Detect which cell encompasses the target text, then output its (x, y) center coordinate. 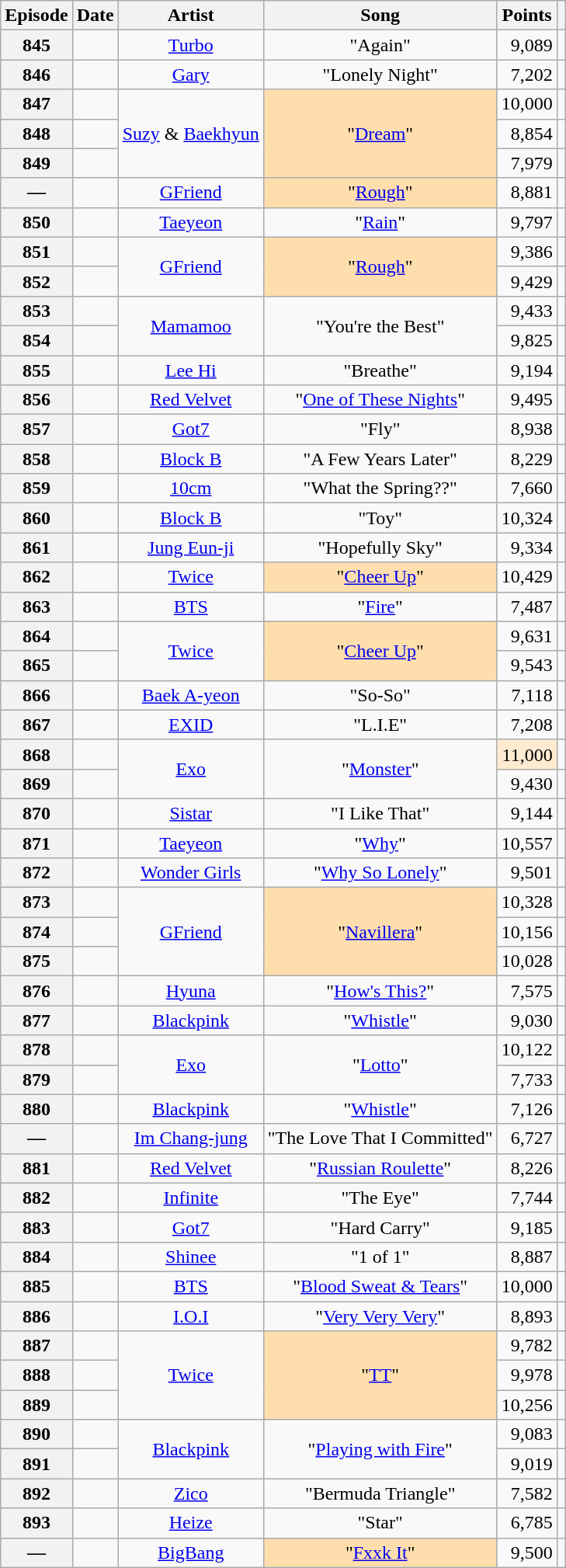
9,978 (526, 1375)
"Bermuda Triangle" (380, 1493)
8,893 (526, 1316)
885 (36, 1286)
861 (36, 548)
875 (36, 961)
"Monster" (380, 769)
856 (36, 400)
Lee Hi (191, 370)
877 (36, 1020)
6,785 (526, 1523)
893 (36, 1523)
9,433 (526, 311)
869 (36, 784)
850 (36, 222)
EXID (191, 725)
863 (36, 607)
862 (36, 577)
10,028 (526, 961)
8,881 (526, 193)
892 (36, 1493)
9,089 (526, 45)
7,744 (526, 1198)
9,083 (526, 1434)
Heize (191, 1523)
Mamamoo (191, 325)
8,887 (526, 1257)
849 (36, 163)
Song (380, 16)
Artist (191, 16)
10,156 (526, 932)
7,118 (526, 695)
"The Love That I Committed" (380, 1139)
853 (36, 311)
7,202 (526, 75)
7,487 (526, 607)
8,938 (526, 429)
"L.I.E" (380, 725)
886 (36, 1316)
"TT" (380, 1375)
887 (36, 1346)
I.O.I (191, 1316)
"Why" (380, 843)
"Why So Lonely" (380, 873)
879 (36, 1080)
Hyuna (191, 991)
7,979 (526, 163)
"A Few Years Later" (380, 459)
"I Like That" (380, 813)
873 (36, 902)
Points (526, 16)
891 (36, 1464)
857 (36, 429)
"How's This?" (380, 991)
872 (36, 873)
9,194 (526, 370)
9,030 (526, 1020)
6,727 (526, 1139)
871 (36, 843)
"So-So" (380, 695)
846 (36, 75)
"Fly" (380, 429)
Wonder Girls (191, 873)
866 (36, 695)
"Russian Roulette" (380, 1168)
890 (36, 1434)
848 (36, 134)
"Fire" (380, 607)
9,500 (526, 1552)
7,733 (526, 1080)
8,854 (526, 134)
855 (36, 370)
888 (36, 1375)
"Blood Sweat & Tears" (380, 1286)
9,144 (526, 813)
865 (36, 666)
867 (36, 725)
9,543 (526, 666)
"1 of 1" (380, 1257)
"Dream" (380, 134)
"Again" (380, 45)
Infinite (191, 1198)
Im Chang-jung (191, 1139)
10,557 (526, 843)
Episode (36, 16)
7,208 (526, 725)
8,226 (526, 1168)
Baek A-yeon (191, 695)
"You're the Best" (380, 325)
9,430 (526, 784)
852 (36, 281)
"Lonely Night" (380, 75)
"Breathe" (380, 370)
Sistar (191, 813)
"Navillera" (380, 932)
9,429 (526, 281)
8,229 (526, 459)
864 (36, 636)
Turbo (191, 45)
845 (36, 45)
"Toy" (380, 518)
Gary (191, 75)
881 (36, 1168)
7,660 (526, 488)
870 (36, 813)
"Star" (380, 1523)
10,256 (526, 1405)
9,185 (526, 1227)
"Lotto" (380, 1065)
9,334 (526, 548)
9,631 (526, 636)
Suzy & Baekhyun (191, 134)
"Hard Carry" (380, 1227)
10,122 (526, 1050)
9,019 (526, 1464)
Date (95, 16)
Shinee (191, 1257)
"Rain" (380, 222)
854 (36, 340)
10cm (191, 488)
"Very Very Very" (380, 1316)
880 (36, 1109)
9,386 (526, 252)
889 (36, 1405)
7,575 (526, 991)
"Playing with Fire" (380, 1449)
9,782 (526, 1346)
878 (36, 1050)
Zico (191, 1493)
876 (36, 991)
847 (36, 104)
851 (36, 252)
9,825 (526, 340)
868 (36, 754)
10,328 (526, 902)
9,797 (526, 222)
9,495 (526, 400)
883 (36, 1227)
7,126 (526, 1109)
Jung Eun-ji (191, 548)
"Hopefully Sky" (380, 548)
10,324 (526, 518)
860 (36, 518)
858 (36, 459)
11,000 (526, 754)
10,429 (526, 577)
"The Eye" (380, 1198)
"One of These Nights" (380, 400)
882 (36, 1198)
"Fxxk It" (380, 1552)
9,501 (526, 873)
874 (36, 932)
7,582 (526, 1493)
884 (36, 1257)
"What the Spring??" (380, 488)
BigBang (191, 1552)
859 (36, 488)
